Return [X, Y] of the center of cell containing provided text 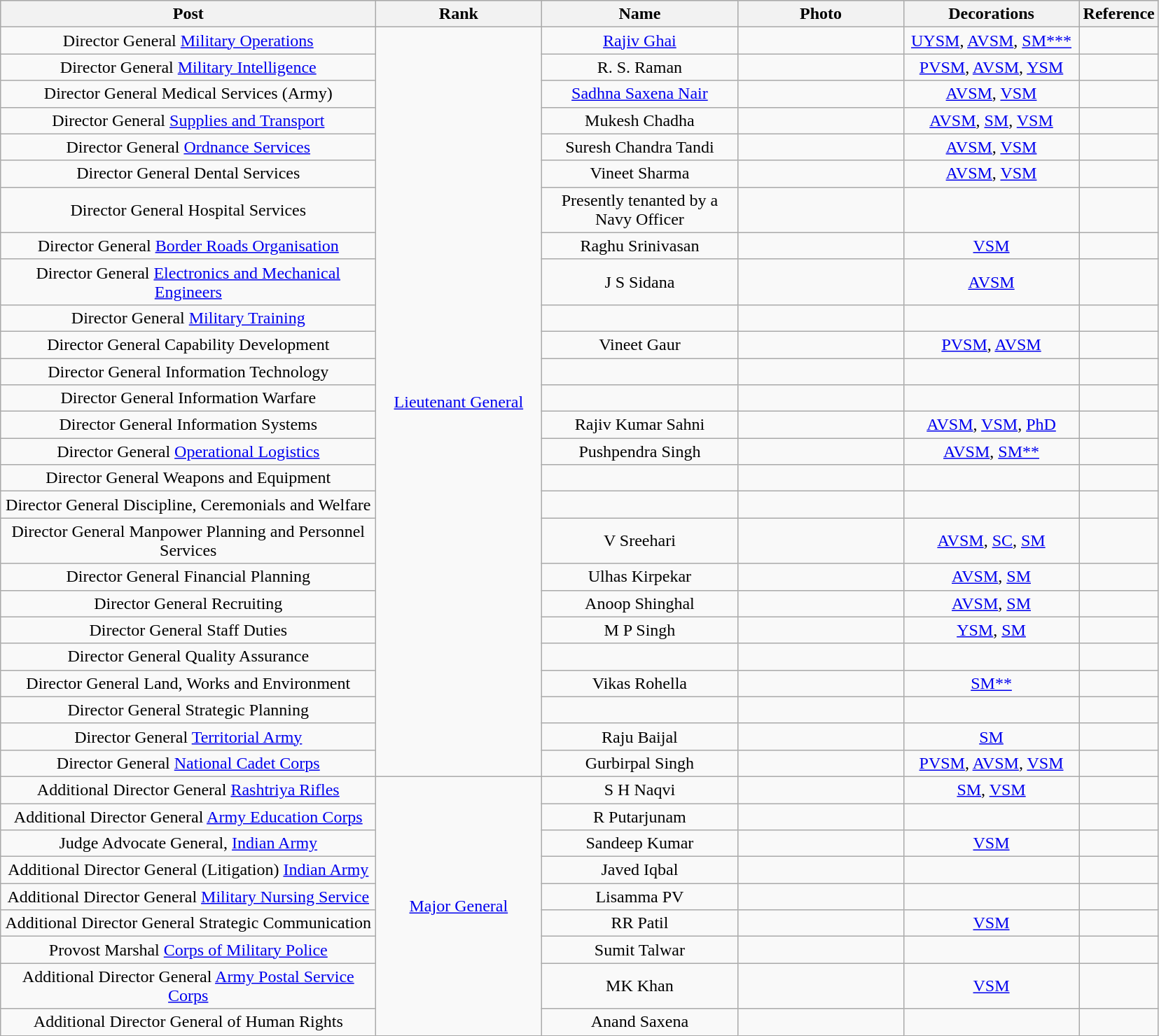
PVSM, AVSM, YSM [992, 67]
Suresh Chandra Tandi [640, 147]
RR Patil [640, 923]
R Putarjunam [640, 817]
Director General Weapons and Equipment [188, 478]
Director General Land, Works and Environment [188, 683]
Raju Baijal [640, 736]
Rank [459, 14]
S H Naqvi [640, 790]
AVSM, SM** [992, 451]
Ulhas Kirpekar [640, 577]
PVSM, AVSM, VSM [992, 763]
Lieutenant General [459, 402]
SM [992, 736]
Provost Marshal Corps of Military Police [188, 950]
Director General Ordnance Services [188, 147]
Director General Border Roads Organisation [188, 246]
Judge Advocate General, Indian Army [188, 843]
Vikas Rohella [640, 683]
Javed Iqbal [640, 870]
MK Khan [640, 986]
UYSM, AVSM, SM*** [992, 41]
Director General Recruiting [188, 603]
Director General Dental Services [188, 174]
Pushpendra Singh [640, 451]
M P Singh [640, 630]
Post [188, 14]
AVSM, VSM, PhD [992, 425]
Director General Military Training [188, 318]
YSM, SM [992, 630]
Sadhna Saxena Nair [640, 94]
Director General Military Operations [188, 41]
Director General Information Warfare [188, 398]
Vineet Gaur [640, 344]
Major General [459, 906]
V Sreehari [640, 540]
Anand Saxena [640, 1022]
J S Sidana [640, 281]
Reference [1119, 14]
Rajiv Kumar Sahni [640, 425]
SM, VSM [992, 790]
Director General Information Technology [188, 372]
Gurbirpal Singh [640, 763]
Sandeep Kumar [640, 843]
Director General Supplies and Transport [188, 120]
Director General Staff Duties [188, 630]
Director General National Cadet Corps [188, 763]
Director General Operational Logistics [188, 451]
Photo [821, 14]
Additional Director General Rashtriya Rifles [188, 790]
PVSM, AVSM [992, 344]
Director General Military Intelligence [188, 67]
SM** [992, 683]
Director General Capability Development [188, 344]
Additional Director General Army Education Corps [188, 817]
R. S. Raman [640, 67]
AVSM [992, 281]
Rajiv Ghai [640, 41]
Anoop Shinghal [640, 603]
Additional Director General (Litigation) Indian Army [188, 870]
AVSM, SC, SM [992, 540]
Director General Electronics and Mechanical Engineers [188, 281]
Director General Territorial Army [188, 736]
Mukesh Chadha [640, 120]
Name [640, 14]
Director General Financial Planning [188, 577]
Additional Director General Military Nursing Service [188, 897]
Raghu Srinivasan [640, 246]
Director General Discipline, Ceremonials and Welfare [188, 505]
Additional Director General Strategic Communication [188, 923]
Presently tenanted by a Navy Officer [640, 210]
Lisamma PV [640, 897]
Vineet Sharma [640, 174]
Additional Director General Army Postal Service Corps [188, 986]
Director General Information Systems [188, 425]
Director General Manpower Planning and Personnel Services [188, 540]
Director General Quality Assurance [188, 657]
Sumit Talwar [640, 950]
Additional Director General of Human Rights [188, 1022]
Director General Strategic Planning [188, 710]
Decorations [992, 14]
AVSM, SM, VSM [992, 120]
Director General Hospital Services [188, 210]
Director General Medical Services (Army) [188, 94]
